Output the [X, Y] coordinate of the center of the cell containing the given text.  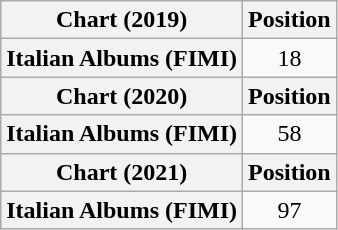
Chart (2021) [122, 172]
Chart (2019) [122, 20]
18 [290, 58]
58 [290, 134]
Chart (2020) [122, 96]
97 [290, 210]
